Output the (x, y) coordinate of the center of the cell containing the given text.  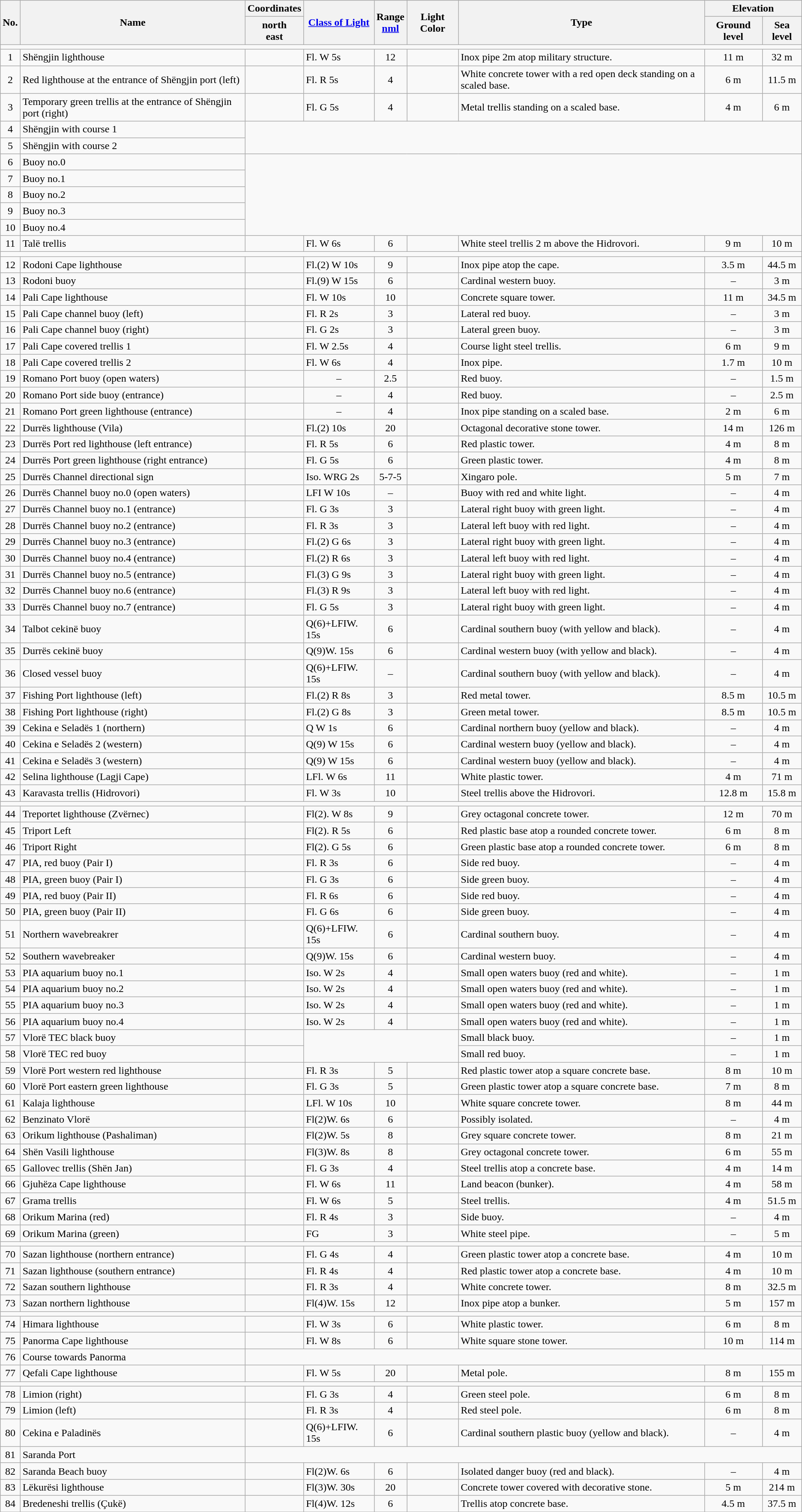
Durrës Channel buoy no.7 (entrance) (133, 607)
1.5 m (782, 379)
White square stone tower. (581, 1341)
55 m (782, 1152)
White steel pipe. (581, 1233)
Grama trellis (133, 1201)
67 (10, 1201)
Shën Vasili lighthouse (133, 1152)
Name (133, 22)
34 (10, 629)
Red plastic tower. (581, 444)
Green metal tower. (581, 711)
Steel trellis. (581, 1201)
Buoy no.4 (133, 227)
Cardinal southern plastic buoy (yellow and black). (581, 1432)
Fl. R 2s (339, 314)
Green plastic tower. (581, 460)
Fl.(9) W 15s (339, 281)
27 (10, 509)
Durrës Port green lighthouse (right entrance) (133, 460)
Gjuhëza Cape lighthouse (133, 1184)
Gallovec trellis (Shën Jan) (133, 1168)
21 (10, 411)
White concrete tower with a red open deck standing on a scaled base. (581, 80)
Lateral red buoy. (581, 314)
Metal pole. (581, 1373)
Sazan lighthouse (southern entrance) (133, 1271)
Fl(4)W. 12s (339, 1503)
Orikum Marina (green) (133, 1233)
14 (10, 297)
21 m (782, 1135)
Rodoni Cape lighthouse (133, 265)
50 (10, 912)
52 (10, 956)
78 (10, 1394)
74 (10, 1324)
Cekina e Seladës 1 (northern) (133, 728)
Vlorë Port western red lighthouse (133, 1070)
PIA, red buoy (Pair I) (133, 863)
Fl.(2) R 6s (339, 558)
PIA aquarium buoy no.2 (133, 989)
66 (10, 1184)
Fl.(2) R 8s (339, 695)
80 (10, 1432)
LFl. W 10s (339, 1103)
Fl(2)W. 5s (339, 1135)
Cekina e Seladës 3 (western) (133, 760)
Rodoni buoy (133, 281)
Elevation (753, 9)
Ground level (733, 31)
Sazan northern lighthouse (133, 1303)
76 (10, 1357)
Rangenml (390, 22)
25 (10, 477)
32 m (782, 57)
18 (10, 362)
155 m (782, 1373)
Q W 1s (339, 728)
north east (274, 31)
49 (10, 896)
68 (10, 1217)
Fl.(2) 10s (339, 427)
Durrës cekinë buoy (133, 651)
Shëngjin lighthouse (133, 57)
54 (10, 989)
5-7-5 (390, 477)
64 (10, 1152)
Concrete tower covered with decorative stone. (581, 1487)
15.8 m (782, 793)
Isolated danger buoy (red and black). (581, 1471)
56 (10, 1022)
Northern wavebreakrer (133, 934)
Light Color (433, 22)
Fl(2). W 8s (339, 814)
59 (10, 1070)
65 (10, 1168)
71 (10, 1271)
11.5 m (782, 80)
Panorma Cape lighthouse (133, 1341)
Limion (right) (133, 1394)
PIA, green buoy (Pair I) (133, 879)
47 (10, 863)
84 (10, 1503)
Inox pipe 2m atop military structure. (581, 57)
28 (10, 526)
31 (10, 574)
Fl. G 6s (339, 912)
Buoy no.0 (133, 162)
Red metal tower. (581, 695)
Buoy no.3 (133, 211)
Talë trellis (133, 244)
Fl. R 6s (339, 896)
Cardinal northern buoy (yellow and black). (581, 728)
1.7 m (733, 362)
Buoy with red and white light. (581, 493)
Karavasta trellis (Hidrovori) (133, 793)
Lëkurësi lighthouse (133, 1487)
Green plastic tower atop a concrete base. (581, 1254)
Pali Cape covered trellis 2 (133, 362)
Land beacon (bunker). (581, 1184)
No. (10, 22)
Orikum lighthouse (Pashaliman) (133, 1135)
Fl(3)W. 8s (339, 1152)
Possibly isolated. (581, 1119)
29 (10, 542)
Closed vessel buoy (133, 673)
Fl.(3) G 9s (339, 574)
32.5 m (782, 1287)
Course light steel trellis. (581, 346)
71 m (782, 777)
Saranda Port (133, 1455)
Small black buoy. (581, 1038)
Fl.(2) W 10s (339, 265)
Inox pipe atop a bunker. (581, 1303)
Durrës Channel buoy no.2 (entrance) (133, 526)
Triport Right (133, 847)
37 (10, 695)
Talbot cekinë buoy (133, 629)
LFI W 10s (339, 493)
41 (10, 760)
Octagonal decorative stone tower. (581, 427)
81 (10, 1455)
Cekina e Paladinës (133, 1432)
Fishing Port lighthouse (right) (133, 711)
Romano Port buoy (open waters) (133, 379)
Steel trellis atop a concrete base. (581, 1168)
Fl. W 10s (339, 297)
126 m (782, 427)
Sazan southern lighthouse (133, 1287)
51.5 m (782, 1201)
Fl. G 4s (339, 1254)
Small red buoy. (581, 1054)
53 (10, 972)
114 m (782, 1341)
48 (10, 879)
42 (10, 777)
Treportet lighthouse (Zvërnec) (133, 814)
Selina lighthouse (Lagji Cape) (133, 777)
Durrës Channel buoy no.6 (entrance) (133, 591)
Southern wavebreaker (133, 956)
Cardinal western buoy (with yellow and black). (581, 651)
Fl(3)W. 30s (339, 1487)
38 (10, 711)
White steel trellis 2 m above the Hidrovori. (581, 244)
Fl.(2) G 8s (339, 711)
Fl(4)W. 15s (339, 1303)
40 (10, 744)
15 (10, 314)
Durrës Channel buoy no.4 (entrance) (133, 558)
Kalaja lighthouse (133, 1103)
Cardinal southern buoy. (581, 934)
Orikum Marina (red) (133, 1217)
44.5 m (782, 265)
39 (10, 728)
LFl. W 6s (339, 777)
46 (10, 847)
Triport Left (133, 831)
Green steel pole. (581, 1394)
Pali Cape channel buoy (left) (133, 314)
Red plastic tower atop a concrete base. (581, 1271)
12 m (733, 814)
58 (10, 1054)
45 (10, 831)
63 (10, 1135)
Pali Cape covered trellis 1 (133, 346)
Saranda Beach buoy (133, 1471)
1 (10, 57)
79 (10, 1410)
Fl. W 2.5s (339, 346)
White concrete tower. (581, 1287)
Buoy no.1 (133, 178)
Qefali Cape lighthouse (133, 1373)
75 (10, 1341)
30 (10, 558)
Bredeneshi trellis (Çukë) (133, 1503)
69 (10, 1233)
26 (10, 493)
2 m (733, 411)
Fl.(3) R 9s (339, 591)
4.5 m (733, 1503)
Durrës Channel buoy no.0 (open waters) (133, 493)
44 m (782, 1103)
Fl(2). R 5s (339, 831)
Red lighthouse at the entrance of Shëngjin port (left) (133, 80)
Benzinato Vlorë (133, 1119)
Inox pipe atop the cape. (581, 265)
22 (10, 427)
Steel trellis above the Hidrovori. (581, 793)
Metal trellis standing on a scaled base. (581, 107)
Concrete square tower. (581, 297)
43 (10, 793)
Green plastic base atop a rounded concrete tower. (581, 847)
2.5 (390, 379)
Coordinates (274, 9)
Fl(2). G 5s (339, 847)
Side buoy. (581, 1217)
Pali Cape channel buoy (right) (133, 330)
51 (10, 934)
Vlorë TEC red buoy (133, 1054)
Class of Light (339, 22)
PIA, green buoy (Pair II) (133, 912)
Temporary green trellis at the entrance of Shëngjin port (right) (133, 107)
33 (10, 607)
36 (10, 673)
Durrës lighthouse (Vila) (133, 427)
Iso. WRG 2s (339, 477)
Inox pipe standing on a scaled base. (581, 411)
62 (10, 1119)
Romano Port side buoy (entrance) (133, 395)
Grey square concrete tower. (581, 1135)
Durrës Channel directional sign (133, 477)
13 (10, 281)
23 (10, 444)
77 (10, 1373)
157 m (782, 1303)
Himara lighthouse (133, 1324)
Shëngjin with course 1 (133, 129)
Durrës Port red lighthouse (left entrance) (133, 444)
82 (10, 1471)
2.5 m (782, 395)
Sea level (782, 31)
70 (10, 1254)
12.8 m (733, 793)
44 (10, 814)
58 m (782, 1184)
Fl. G 2s (339, 330)
214 m (782, 1487)
Sazan lighthouse (northern entrance) (133, 1254)
Cekina e Seladës 2 (western) (133, 744)
Pali Cape lighthouse (133, 297)
70 m (782, 814)
Inox pipe. (581, 362)
PIA, red buoy (Pair II) (133, 896)
24 (10, 460)
Durrës Channel buoy no.3 (entrance) (133, 542)
83 (10, 1487)
Vlorë TEC black buoy (133, 1038)
57 (10, 1038)
61 (10, 1103)
Trellis atop concrete base. (581, 1503)
16 (10, 330)
Durrës Channel buoy no.5 (entrance) (133, 574)
2 (10, 80)
Buoy no.2 (133, 194)
55 (10, 1005)
19 (10, 379)
Green plastic tower atop a square concrete base. (581, 1087)
Red plastic tower atop a square concrete base. (581, 1070)
7 (10, 178)
Romano Port green lighthouse (entrance) (133, 411)
60 (10, 1087)
PIA aquarium buoy no.4 (133, 1022)
Limion (left) (133, 1410)
White square concrete tower. (581, 1103)
Course towards Panorma (133, 1357)
17 (10, 346)
PIA aquarium buoy no.3 (133, 1005)
3.5 m (733, 265)
Type (581, 22)
37.5 m (782, 1503)
Red steel pole. (581, 1410)
PIA aquarium buoy no.1 (133, 972)
Fl.(2) G 6s (339, 542)
73 (10, 1303)
FG (339, 1233)
35 (10, 651)
Fl. W 8s (339, 1341)
Xingaro pole. (581, 477)
Fishing Port lighthouse (left) (133, 695)
72 (10, 1287)
Vlorë Port eastern green lighthouse (133, 1087)
Shëngjin with course 2 (133, 146)
Red plastic base atop a rounded concrete tower. (581, 831)
34.5 m (782, 297)
Lateral green buoy. (581, 330)
32 (10, 591)
Durrës Channel buoy no.1 (entrance) (133, 509)
